Pinpoint the cell where the given text exists, returning its [x, y] midpoint coordinate. 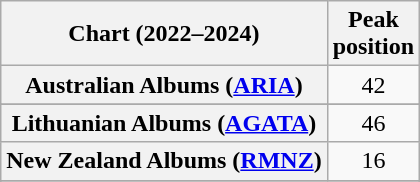
16 [373, 161]
Australian Albums (ARIA) [164, 85]
New Zealand Albums (RMNZ) [164, 161]
Chart (2022–2024) [164, 34]
42 [373, 85]
Lithuanian Albums (AGATA) [164, 123]
Peakposition [373, 34]
46 [373, 123]
